Locate the cell with the specified text and output its [x, y] center coordinate. 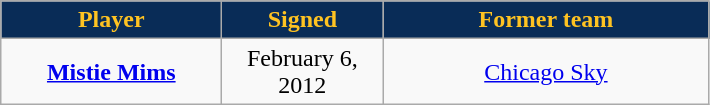
Former team [546, 20]
Signed [302, 20]
Player [112, 20]
Chicago Sky [546, 72]
February 6, 2012 [302, 72]
Mistie Mims [112, 72]
